Detect which cell encompasses the target text, then output its [X, Y] center coordinate. 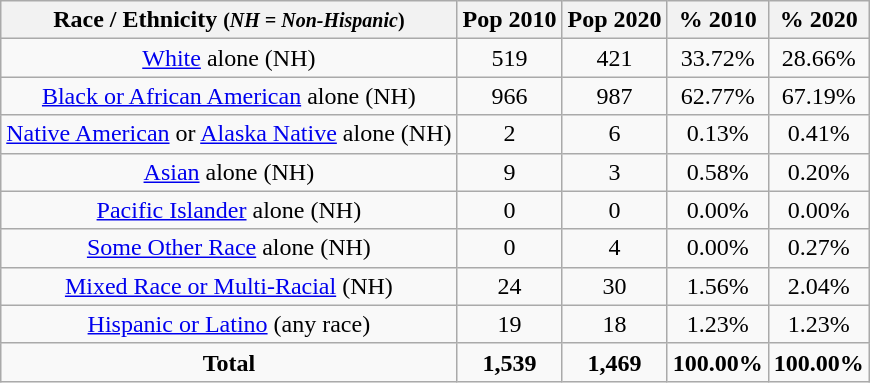
0.27% [818, 248]
0.41% [818, 134]
18 [614, 324]
1.56% [718, 286]
6 [614, 134]
1,469 [614, 362]
1,539 [510, 362]
3 [614, 172]
24 [510, 286]
67.19% [818, 96]
987 [614, 96]
19 [510, 324]
2.04% [818, 286]
Black or African American alone (NH) [229, 96]
33.72% [718, 58]
966 [510, 96]
Total [229, 362]
421 [614, 58]
2 [510, 134]
Some Other Race alone (NH) [229, 248]
9 [510, 172]
Mixed Race or Multi-Racial (NH) [229, 286]
0.13% [718, 134]
28.66% [818, 58]
Hispanic or Latino (any race) [229, 324]
0.58% [718, 172]
4 [614, 248]
Pacific Islander alone (NH) [229, 210]
Native American or Alaska Native alone (NH) [229, 134]
519 [510, 58]
30 [614, 286]
Pop 2020 [614, 20]
Asian alone (NH) [229, 172]
% 2010 [718, 20]
62.77% [718, 96]
White alone (NH) [229, 58]
% 2020 [818, 20]
Race / Ethnicity (NH = Non-Hispanic) [229, 20]
Pop 2010 [510, 20]
0.20% [818, 172]
